Search for the cell housing the specified text and yield its [x, y] center coordinate. 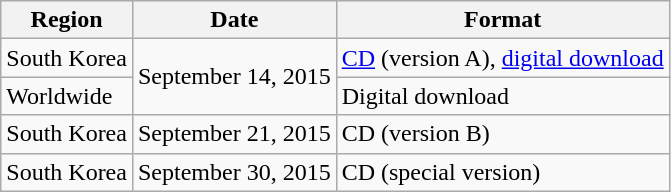
Digital download [502, 96]
September 14, 2015 [234, 77]
Worldwide [67, 96]
CD (version B) [502, 134]
September 21, 2015 [234, 134]
Date [234, 20]
Region [67, 20]
CD (special version) [502, 172]
Format [502, 20]
CD (version A), digital download [502, 58]
September 30, 2015 [234, 172]
